Detect which cell encompasses the target text, then output its [X, Y] center coordinate. 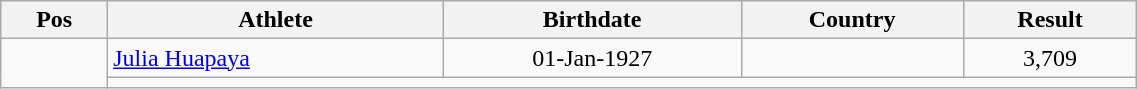
Result [1050, 20]
Birthdate [592, 20]
Pos [54, 20]
Athlete [276, 20]
Julia Huapaya [276, 58]
Country [852, 20]
01-Jan-1927 [592, 58]
3,709 [1050, 58]
